Detect which cell encompasses the target text, then output its [x, y] center coordinate. 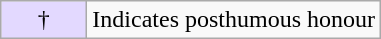
† [44, 20]
Indicates posthumous honour [234, 20]
